Detect which cell encompasses the target text, then output its [x, y] center coordinate. 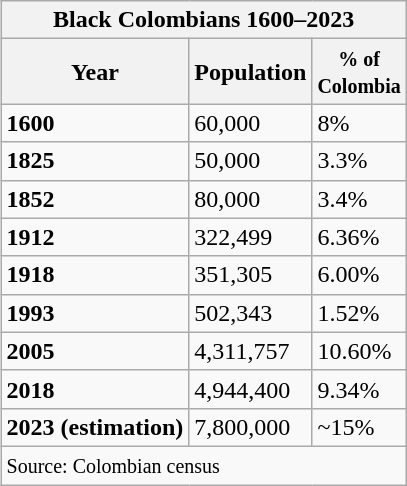
3.4% [359, 199]
50,000 [250, 161]
9.34% [359, 389]
3.3% [359, 161]
502,343 [250, 313]
4,311,757 [250, 351]
2023 (estimation) [95, 427]
Source: Colombian census [204, 465]
8% [359, 123]
322,499 [250, 237]
1600 [95, 123]
351,305 [250, 275]
~15% [359, 427]
1.52% [359, 313]
80,000 [250, 199]
1918 [95, 275]
7,800,000 [250, 427]
Year [95, 72]
60,000 [250, 123]
% ofColombia [359, 72]
6.00% [359, 275]
Black Colombians 1600–2023 [204, 20]
1852 [95, 199]
1912 [95, 237]
1825 [95, 161]
2005 [95, 351]
10.60% [359, 351]
6.36% [359, 237]
1993 [95, 313]
4,944,400 [250, 389]
2018 [95, 389]
Population [250, 72]
